Pinpoint the cell where the given text exists, returning its (x, y) midpoint coordinate. 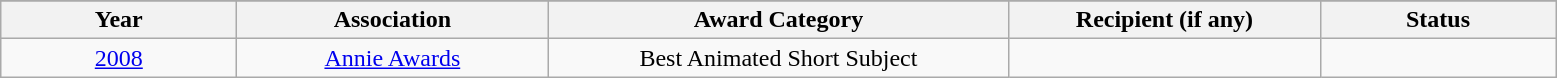
Year (119, 20)
Award Category (778, 20)
Recipient (if any) (1164, 20)
Status (1438, 20)
Association (392, 20)
Best Animated Short Subject (778, 58)
2008 (119, 58)
Annie Awards (392, 58)
